Capture the cell that displays the provided text and extract its (x, y) central coordinate. 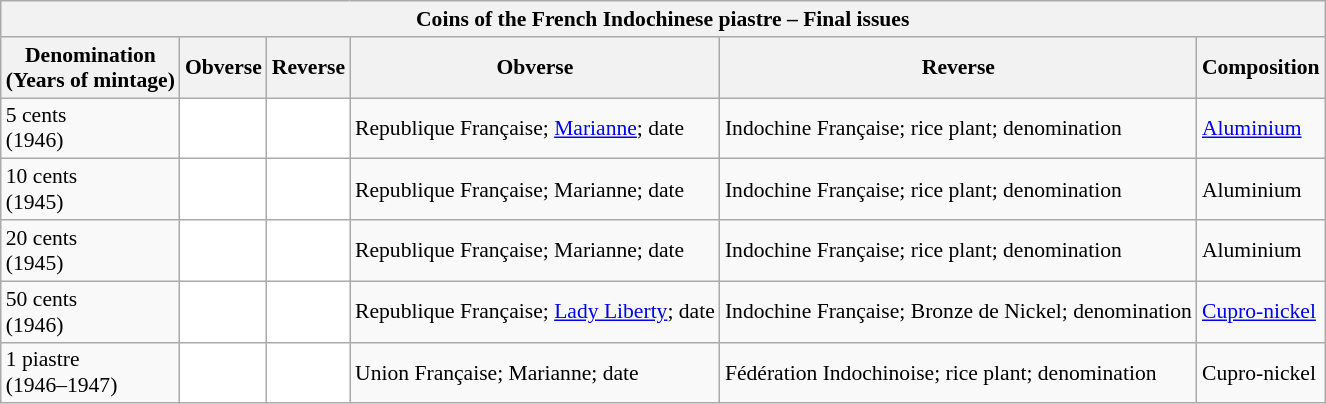
Denomination(Years of mintage) (90, 68)
1 piastre(1946–1947) (90, 372)
Composition (1261, 68)
50 cents(1946) (90, 312)
Republique Française; Lady Liberty; date (535, 312)
Fédération Indochinoise; rice plant; denomination (958, 372)
5 cents(1946) (90, 128)
Union Française; Marianne; date (535, 372)
20 cents(1945) (90, 250)
Coins of the French Indochinese piastre – Final issues (663, 19)
10 cents(1945) (90, 190)
Indochine Française; Bronze de Nickel; denomination (958, 312)
